Extract the (X, Y) coordinate from the center of the cell holding the provided text.  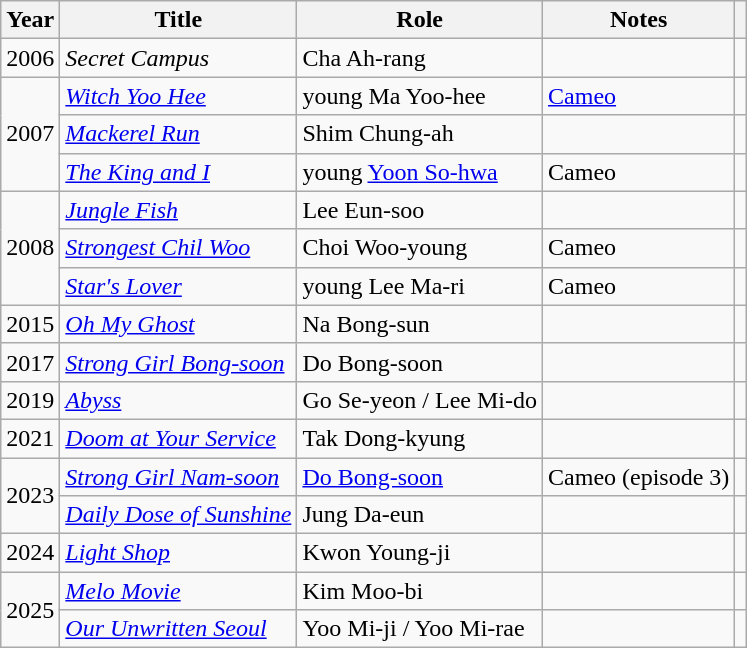
Title (178, 20)
2019 (30, 400)
Our Unwritten Seoul (178, 629)
Shim Chung-ah (420, 134)
2017 (30, 362)
young Yoon So-hwa (420, 172)
Choi Woo-young (420, 248)
Cameo (episode 3) (639, 477)
Witch Yoo Hee (178, 96)
2023 (30, 496)
Jungle Fish (178, 210)
Secret Campus (178, 58)
young Lee Ma-ri (420, 286)
Role (420, 20)
Star's Lover (178, 286)
Go Se-yeon / Lee Mi-do (420, 400)
Doom at Your Service (178, 438)
Kim Moo-bi (420, 591)
Jung Da-eun (420, 515)
Abyss (178, 400)
Tak Dong-kyung (420, 438)
2024 (30, 553)
2021 (30, 438)
The King and I (178, 172)
Strongest Chil Woo (178, 248)
young Ma Yoo-hee (420, 96)
2007 (30, 134)
Strong Girl Bong-soon (178, 362)
2006 (30, 58)
Kwon Young-ji (420, 553)
Strong Girl Nam-soon (178, 477)
Light Shop (178, 553)
Notes (639, 20)
Lee Eun-soo (420, 210)
Year (30, 20)
2025 (30, 610)
2008 (30, 248)
Mackerel Run (178, 134)
Cha Ah-rang (420, 58)
2015 (30, 324)
Melo Movie (178, 591)
Oh My Ghost (178, 324)
Na Bong-sun (420, 324)
Daily Dose of Sunshine (178, 515)
Yoo Mi-ji / Yoo Mi-rae (420, 629)
